From the cell containing the given text, extract its center point as (x, y) coordinate. 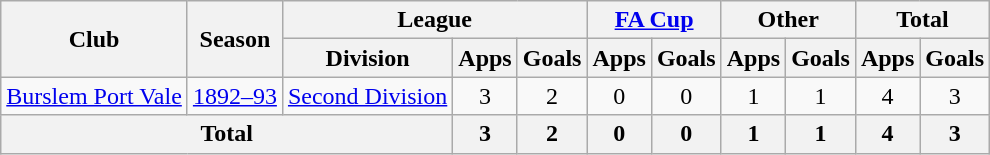
Burslem Port Vale (94, 96)
1892–93 (234, 96)
Club (94, 39)
Other (788, 20)
FA Cup (654, 20)
Second Division (367, 96)
League (434, 20)
Season (234, 39)
Division (367, 58)
